Determine the [x, y] coordinate at the center of the cell enclosing the given text.  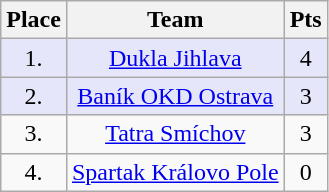
Tatra Smíchov [175, 134]
Place [34, 20]
Pts [306, 20]
Team [175, 20]
2. [34, 96]
1. [34, 58]
0 [306, 172]
4. [34, 172]
3. [34, 134]
4 [306, 58]
Dukla Jihlava [175, 58]
Spartak Královo Pole [175, 172]
Baník OKD Ostrava [175, 96]
